Find where the given text appears and provide that cell's center as [x, y] coordinate. 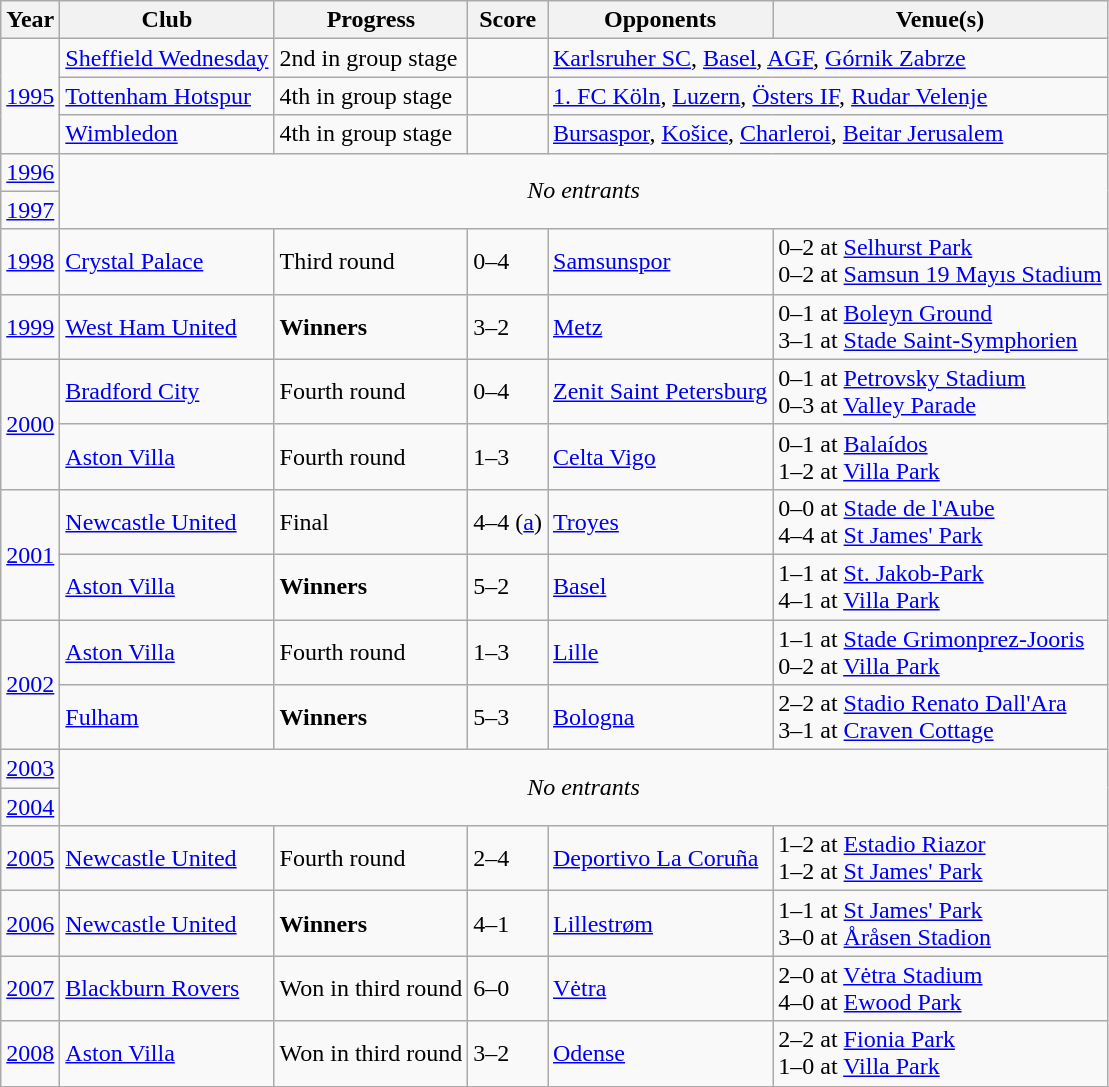
Crystal Palace [167, 262]
2007 [30, 988]
2000 [30, 424]
Troyes [660, 522]
1. FC Köln, Luzern, Östers IF, Rudar Velenje [828, 96]
1–1 at St James' Park3–0 at Åråsen Stadion [940, 924]
Blackburn Rovers [167, 988]
2003 [30, 769]
Deportivo La Coruña [660, 858]
Bologna [660, 718]
2004 [30, 807]
Fulham [167, 718]
Zenit Saint Petersburg [660, 392]
Final [371, 522]
Score [508, 20]
2001 [30, 554]
1999 [30, 326]
1–2 at Estadio Riazor1–2 at St James' Park [940, 858]
Club [167, 20]
6–0 [508, 988]
2008 [30, 1054]
2002 [30, 685]
Tottenham Hotspur [167, 96]
4–1 [508, 924]
1997 [30, 210]
2–4 [508, 858]
1995 [30, 96]
Year [30, 20]
1996 [30, 172]
Metz [660, 326]
Odense [660, 1054]
Sheffield Wednesday [167, 58]
1–1 at St. Jakob-Park4–1 at Villa Park [940, 586]
0–0 at Stade de l'Aube4–4 at St James' Park [940, 522]
2006 [30, 924]
West Ham United [167, 326]
Opponents [660, 20]
1–1 at Stade Grimonprez-Jooris0–2 at Villa Park [940, 652]
Karlsruher SC, Basel, AGF, Górnik Zabrze [828, 58]
0–1 at Petrovsky Stadium0–3 at Valley Parade [940, 392]
Third round [371, 262]
0–1 at Balaídos1–2 at Villa Park [940, 456]
4–4 (a) [508, 522]
2nd in group stage [371, 58]
2–2 at Fionia Park1–0 at Villa Park [940, 1054]
Samsunspor [660, 262]
2–2 at Stadio Renato Dall'Ara3–1 at Craven Cottage [940, 718]
2005 [30, 858]
Bradford City [167, 392]
5–3 [508, 718]
Bursaspor, Košice, Charleroi, Beitar Jerusalem [828, 134]
Celta Vigo [660, 456]
0–2 at Selhurst Park0–2 at Samsun 19 Mayıs Stadium [940, 262]
Vėtra [660, 988]
Venue(s) [940, 20]
Wimbledon [167, 134]
Lillestrøm [660, 924]
1998 [30, 262]
Lille [660, 652]
2–0 at Vėtra Stadium4–0 at Ewood Park [940, 988]
Basel [660, 586]
Progress [371, 20]
0–1 at Boleyn Ground3–1 at Stade Saint-Symphorien [940, 326]
5–2 [508, 586]
